Scan for the cell matching the given text and deliver its [X, Y] coordinate at center. 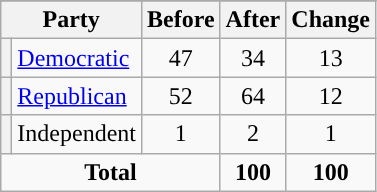
64 [253, 96]
Independent [77, 134]
52 [180, 96]
2 [253, 134]
Change [331, 20]
12 [331, 96]
13 [331, 58]
47 [180, 58]
After [253, 20]
Party [72, 20]
Republican [77, 96]
Total [110, 172]
Before [180, 20]
Democratic [77, 58]
34 [253, 58]
